Extract the (x, y) coordinate from the center of the cell holding the provided text.  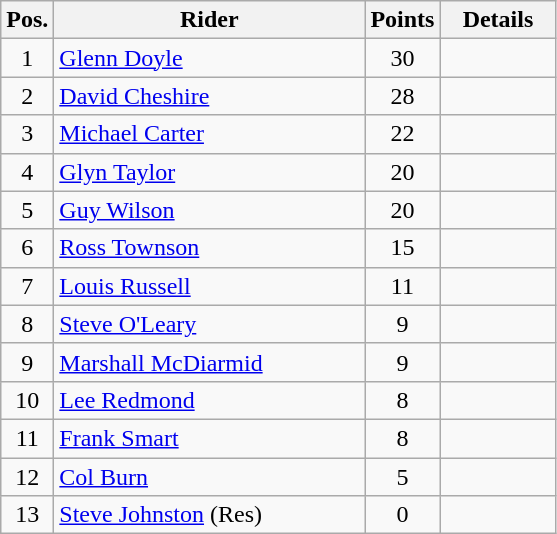
Details (498, 20)
Guy Wilson (210, 210)
4 (28, 172)
Rider (210, 20)
Lee Redmond (210, 400)
Steve O'Leary (210, 324)
Pos. (28, 20)
Ross Townson (210, 248)
Michael Carter (210, 134)
Glyn Taylor (210, 172)
2 (28, 96)
David Cheshire (210, 96)
28 (402, 96)
7 (28, 286)
Points (402, 20)
12 (28, 477)
13 (28, 515)
15 (402, 248)
0 (402, 515)
Louis Russell (210, 286)
Glenn Doyle (210, 58)
Frank Smart (210, 438)
Col Burn (210, 477)
Marshall McDiarmid (210, 362)
Steve Johnston (Res) (210, 515)
1 (28, 58)
30 (402, 58)
3 (28, 134)
6 (28, 248)
10 (28, 400)
22 (402, 134)
